Search for the cell housing the specified text and yield its (x, y) center coordinate. 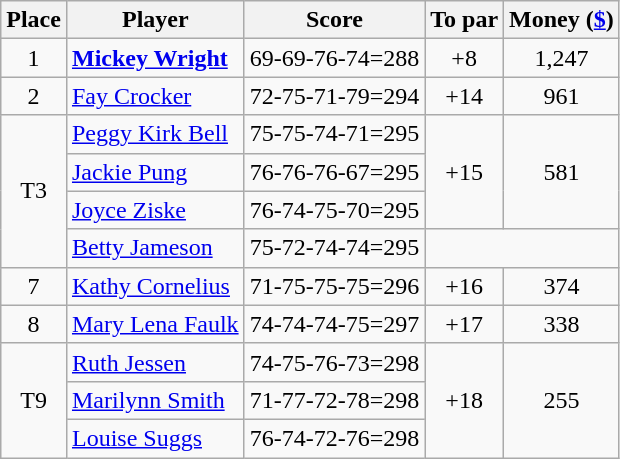
Marilynn Smith (155, 400)
338 (562, 324)
Fay Crocker (155, 96)
T3 (34, 191)
Jackie Pung (155, 172)
+14 (464, 96)
Mickey Wright (155, 58)
+18 (464, 400)
69-69-76-74=288 (334, 58)
76-74-75-70=295 (334, 210)
Money ($) (562, 20)
1 (34, 58)
Mary Lena Faulk (155, 324)
1,247 (562, 58)
+15 (464, 172)
Score (334, 20)
71-77-72-78=298 (334, 400)
7 (34, 286)
255 (562, 400)
+8 (464, 58)
Betty Jameson (155, 248)
74-75-76-73=298 (334, 362)
74-74-74-75=297 (334, 324)
961 (562, 96)
8 (34, 324)
Joyce Ziske (155, 210)
374 (562, 286)
76-76-76-67=295 (334, 172)
Louise Suggs (155, 438)
Player (155, 20)
76-74-72-76=298 (334, 438)
75-75-74-71=295 (334, 134)
Kathy Cornelius (155, 286)
581 (562, 172)
+16 (464, 286)
75-72-74-74=295 (334, 248)
72-75-71-79=294 (334, 96)
2 (34, 96)
+17 (464, 324)
Ruth Jessen (155, 362)
To par (464, 20)
Peggy Kirk Bell (155, 134)
71-75-75-75=296 (334, 286)
T9 (34, 400)
Place (34, 20)
